Capture the cell that displays the provided text and extract its [X, Y] central coordinate. 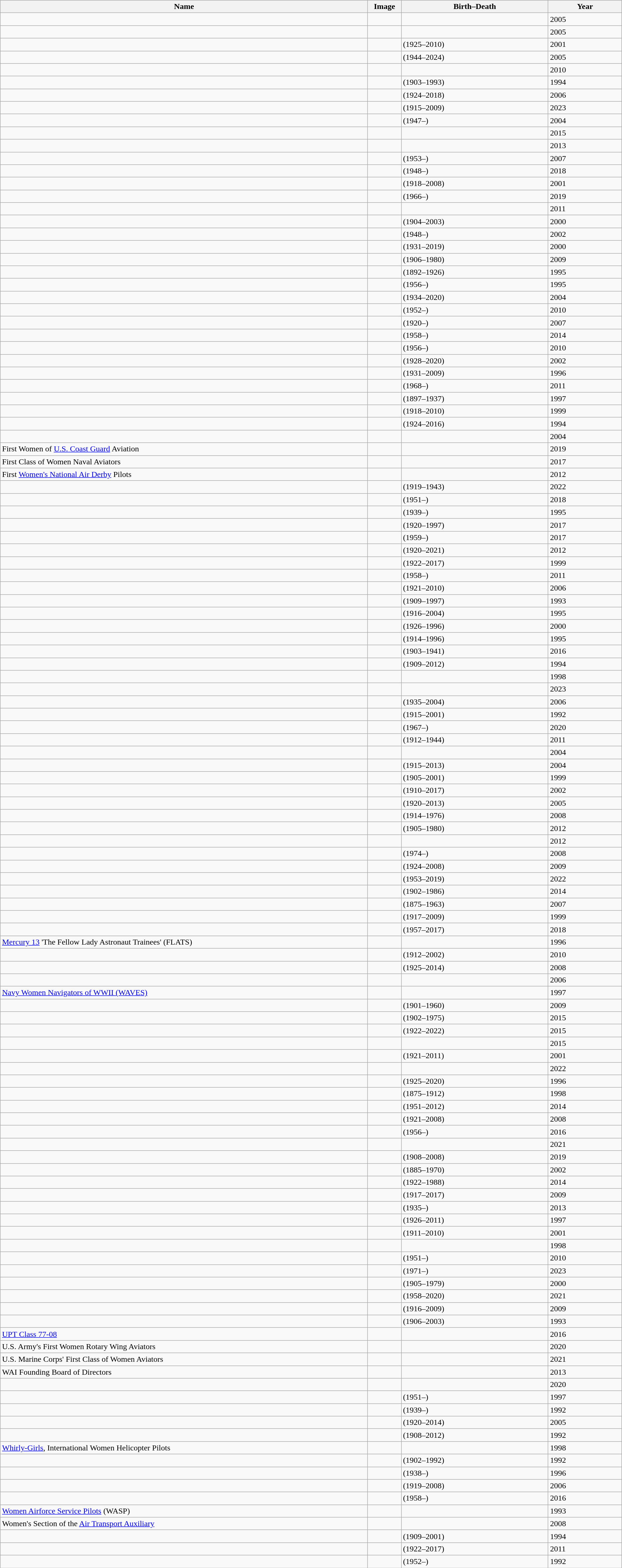
(1914–1976) [475, 816]
(1914–1996) [475, 639]
(1921–2008) [475, 1119]
(1909–2001) [475, 1536]
(1921–2010) [475, 588]
(1968–) [475, 386]
Whirly-Girls, International Women Helicopter Pilots [184, 1448]
(1924–2018) [475, 95]
(1920–2014) [475, 1423]
(1974–) [475, 854]
(1924–2016) [475, 424]
(1918–2010) [475, 411]
(1908–2008) [475, 1157]
(1926–2011) [475, 1220]
(1966–) [475, 196]
(1909–2012) [475, 664]
Mercury 13 'The Fellow Lady Astronaut Trainees' (FLATS) [184, 942]
(1925–2020) [475, 1081]
(1875–1912) [475, 1094]
First Class of Women Naval Aviators [184, 462]
(1967–) [475, 727]
(1904–2003) [475, 222]
UPT Class 77-08 [184, 1334]
(1909–1997) [475, 601]
First Women of U.S. Coast Guard Aviation [184, 449]
(1892–1926) [475, 272]
(1938–) [475, 1473]
(1902–1992) [475, 1460]
(1903–1993) [475, 82]
(1911–2010) [475, 1233]
(1935–2004) [475, 702]
(1902–1986) [475, 891]
(1902–1975) [475, 1018]
(1928–2020) [475, 360]
(1905–1980) [475, 828]
(1935–) [475, 1208]
Image [385, 7]
(1925–2010) [475, 45]
(1922–1988) [475, 1182]
(1920–2013) [475, 803]
U.S. Marine Corps' First Class of Women Aviators [184, 1359]
(1915–2013) [475, 765]
(1916–2004) [475, 613]
(1901–1960) [475, 1005]
(1919–2008) [475, 1486]
(1971–) [475, 1271]
(1951–2012) [475, 1106]
Birth–Death [475, 7]
(1903–1941) [475, 651]
(1906–1980) [475, 259]
(1958–2020) [475, 1296]
(1918–2008) [475, 184]
(1875–1963) [475, 904]
(1912–2002) [475, 955]
(1953–) [475, 158]
(1924–2008) [475, 866]
(1915–2009) [475, 108]
(1912–1944) [475, 740]
(1919–1943) [475, 487]
(1897–1937) [475, 399]
U.S. Army's First Women Rotary Wing Aviators [184, 1346]
Women's Section of the Air Transport Auxiliary [184, 1523]
(1910–2017) [475, 790]
Navy Women Navigators of WWII (WAVES) [184, 993]
(1885–1970) [475, 1169]
(1947–) [475, 120]
(1916–2009) [475, 1309]
Year [585, 7]
(1915–2001) [475, 714]
(1917–2017) [475, 1195]
(1931–2019) [475, 247]
(1934–2020) [475, 297]
(1922–2022) [475, 1031]
First Women's National Air Derby Pilots [184, 474]
(1931–2009) [475, 373]
WAI Founding Board of Directors [184, 1372]
(1925–2014) [475, 968]
(1959–) [475, 537]
(1920–) [475, 323]
(1908–2012) [475, 1435]
(1905–1979) [475, 1283]
(1905–2001) [475, 778]
(1953–2019) [475, 879]
(1921–2011) [475, 1056]
(1926–1996) [475, 626]
(1917–2009) [475, 917]
Name [184, 7]
(1944–2024) [475, 57]
Women Airforce Service Pilots (WASP) [184, 1511]
(1920–1997) [475, 525]
(1920–2021) [475, 550]
(1906–2003) [475, 1321]
(1957–2017) [475, 929]
